Extract the (X, Y) coordinate from the center of the cell holding the provided text.  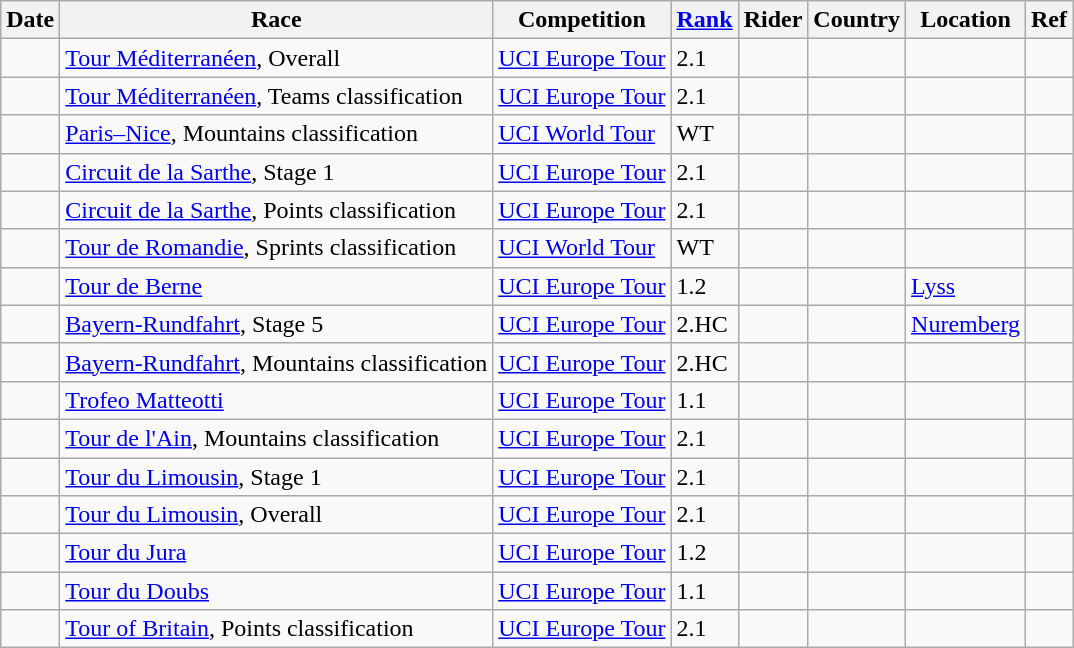
Tour de Romandie, Sprints classification (276, 248)
Circuit de la Sarthe, Stage 1 (276, 172)
Lyss (966, 286)
Paris–Nice, Mountains classification (276, 134)
Date (30, 20)
Tour of Britain, Points classification (276, 629)
Tour de l'Ain, Mountains classification (276, 438)
Bayern-Rundfahrt, Stage 5 (276, 324)
Tour Méditerranéen, Teams classification (276, 96)
Tour de Berne (276, 286)
Nuremberg (966, 324)
Rank (704, 20)
Trofeo Matteotti (276, 400)
Rider (773, 20)
Location (966, 20)
Circuit de la Sarthe, Points classification (276, 210)
Country (857, 20)
Tour Méditerranéen, Overall (276, 58)
Competition (582, 20)
Bayern-Rundfahrt, Mountains classification (276, 362)
Ref (1048, 20)
Tour du Jura (276, 553)
Tour du Doubs (276, 591)
Race (276, 20)
Tour du Limousin, Overall (276, 515)
Tour du Limousin, Stage 1 (276, 477)
